Identify which cell holds the provided text, then report its (x, y) central coordinate. 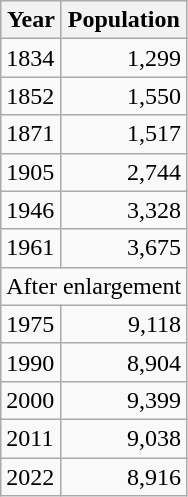
2022 (31, 477)
2011 (31, 438)
3,675 (124, 248)
Population (124, 20)
8,904 (124, 362)
9,399 (124, 400)
1,517 (124, 134)
3,328 (124, 210)
1975 (31, 324)
1946 (31, 210)
1990 (31, 362)
8,916 (124, 477)
1852 (31, 96)
1905 (31, 172)
After enlargement (94, 286)
2,744 (124, 172)
1,299 (124, 58)
2000 (31, 400)
9,118 (124, 324)
1834 (31, 58)
1961 (31, 248)
1,550 (124, 96)
1871 (31, 134)
Year (31, 20)
9,038 (124, 438)
